Locate the cell with the specified text and output its [x, y] center coordinate. 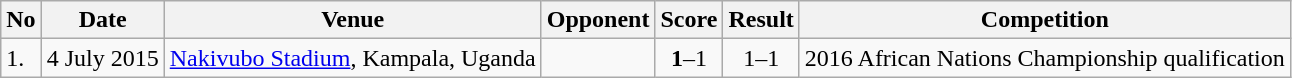
1. [21, 58]
2016 African Nations Championship qualification [1044, 58]
Competition [1044, 20]
Score [689, 20]
No [21, 20]
Venue [352, 20]
4 July 2015 [102, 58]
Nakivubo Stadium, Kampala, Uganda [352, 58]
Date [102, 20]
Result [761, 20]
Opponent [598, 20]
